From the cell containing the given text, extract its center point as (x, y) coordinate. 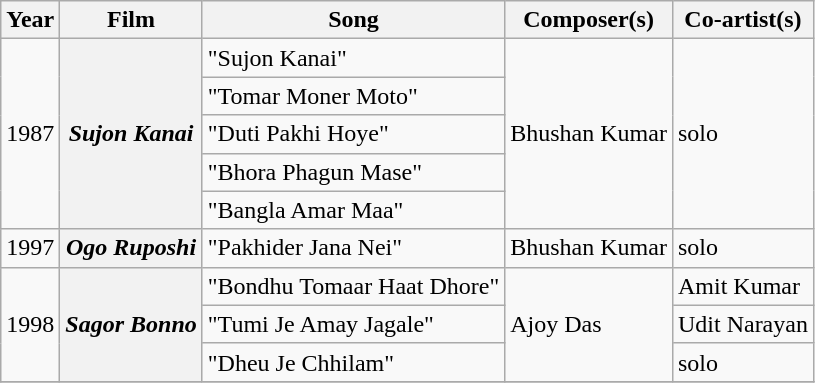
1997 (30, 248)
"Pakhider Jana Nei" (353, 248)
"Sujon Kanai" (353, 58)
"Bangla Amar Maa" (353, 210)
Co-artist(s) (742, 20)
"Tomar Moner Moto" (353, 96)
Sujon Kanai (131, 134)
"Bhora Phagun Mase" (353, 172)
1987 (30, 134)
Ogo Ruposhi (131, 248)
Film (131, 20)
Ajoy Das (589, 324)
Song (353, 20)
Sagor Bonno (131, 324)
"Dheu Je Chhilam" (353, 362)
"Tumi Je Amay Jagale" (353, 324)
Udit Narayan (742, 324)
Year (30, 20)
1998 (30, 324)
"Duti Pakhi Hoye" (353, 134)
Composer(s) (589, 20)
Amit Kumar (742, 286)
"Bondhu Tomaar Haat Dhore" (353, 286)
